Search for the cell housing the specified text and yield its [X, Y] center coordinate. 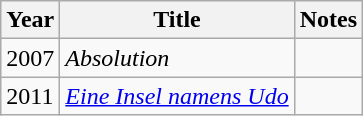
Year [30, 20]
Notes [328, 20]
2011 [30, 96]
2007 [30, 58]
Absolution [177, 58]
Title [177, 20]
Eine Insel namens Udo [177, 96]
